From the cell containing the given text, extract its center point as (x, y) coordinate. 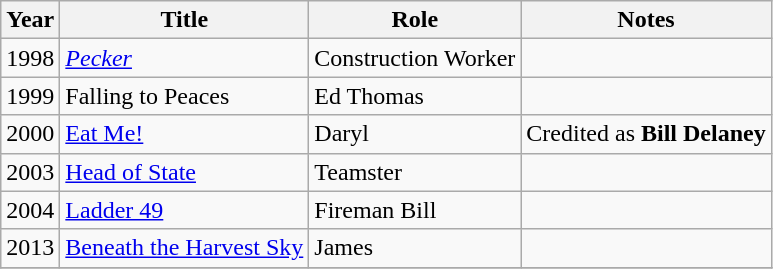
2003 (30, 172)
Eat Me! (184, 134)
2000 (30, 134)
Year (30, 20)
Fireman Bill (415, 210)
Role (415, 20)
Beneath the Harvest Sky (184, 248)
1999 (30, 96)
2004 (30, 210)
Credited as Bill Delaney (646, 134)
Notes (646, 20)
1998 (30, 58)
Head of State (184, 172)
Daryl (415, 134)
Construction Worker (415, 58)
Pecker (184, 58)
2013 (30, 248)
Falling to Peaces (184, 96)
Title (184, 20)
Teamster (415, 172)
Ed Thomas (415, 96)
James (415, 248)
Ladder 49 (184, 210)
